Detect which cell encompasses the target text, then output its [x, y] center coordinate. 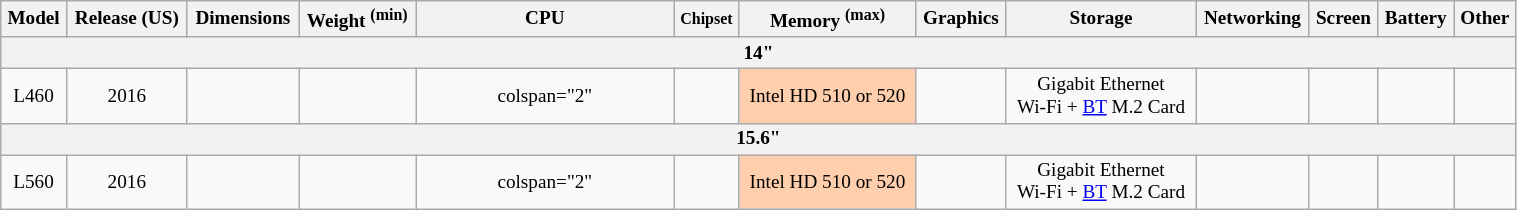
Other [1485, 20]
CPU [545, 20]
Model [34, 20]
Networking [1253, 20]
Chipset [707, 20]
Graphics [962, 20]
Screen [1344, 20]
Release (US) [126, 20]
Battery [1416, 20]
15.6" [758, 139]
Storage [1100, 20]
Memory (max) [827, 20]
L460 [34, 96]
14" [758, 53]
Weight (min) [356, 20]
Dimensions [242, 20]
L560 [34, 182]
